Identify which cell holds the provided text, then report its (x, y) central coordinate. 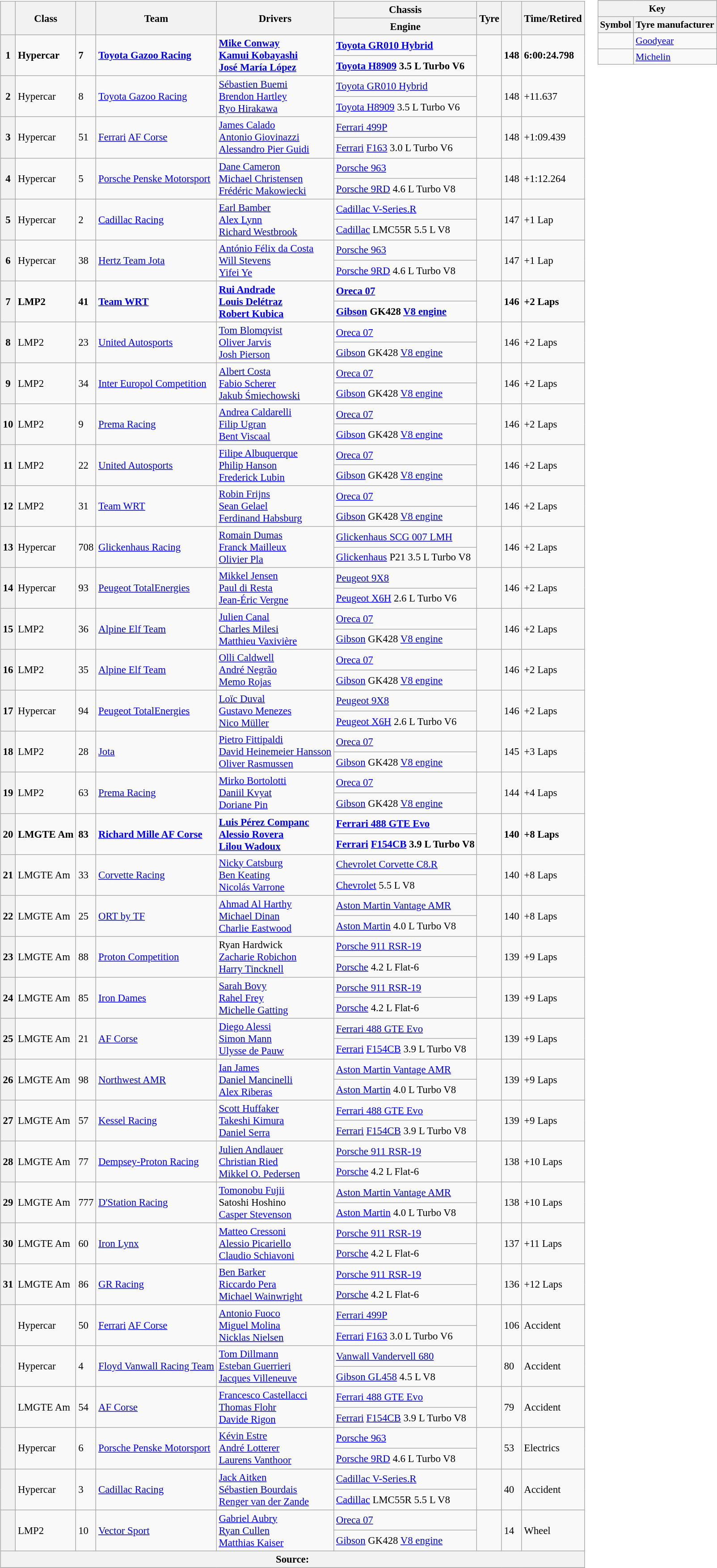
Nicky Catsburg Ben Keating Nicolás Varrone (275, 875)
Ben Barker Riccardo Pera Michael Wainwright (275, 1284)
Michelin (675, 57)
Tyre (489, 18)
Glickenhaus Racing (156, 547)
Northwest AMR (156, 1080)
Tyre manufacturer (675, 25)
+12 Laps (553, 1284)
Floyd Vanwall Racing Team (156, 1366)
Dane Cameron Michael Christensen Frédéric Makowiecki (275, 178)
Tom Dillmann Esteban Guerrieri Jacques Villeneuve (275, 1366)
Matteo Cressoni Alessio Picariello Claudio Schiavoni (275, 1243)
20 (8, 834)
Kévin Estre André Lotterer Laurens Vanthoor (275, 1448)
40 (511, 1489)
77 (86, 1161)
63 (86, 793)
Dempsey-Proton Racing (156, 1161)
Vanwall Vandervell 680 (405, 1356)
Chevrolet 5.5 L V8 (405, 885)
94 (86, 711)
Robin Frijns Sean Gelael Ferdinand Habsburg (275, 506)
708 (86, 547)
GR Racing (156, 1284)
Gabriel Aubry Ryan Cullen Matthias Kaiser (275, 1530)
93 (86, 588)
Drivers (275, 18)
Key (657, 9)
Chassis (405, 10)
29 (8, 1203)
Earl Bamber Alex Lynn Richard Westbrook (275, 220)
Ahmad Al Harthy Michael Dinan Charlie Eastwood (275, 916)
Engine (405, 27)
24 (8, 998)
Tom Blomqvist Oliver Jarvis Josh Pierson (275, 342)
Antonio Fuoco Miguel Molina Nicklas Nielsen (275, 1326)
80 (511, 1366)
106 (511, 1326)
Richard Mille AF Corse (156, 834)
Proton Competition (156, 957)
Kessel Racing (156, 1121)
Jack Aitken Sébastien Bourdais Renger van der Zande (275, 1489)
Iron Dames (156, 998)
Jota (156, 752)
53 (511, 1448)
16 (8, 670)
Albert Costa Fabio Scherer Jakub Śmiechowski (275, 383)
Diego Alessi Simon Mann Ulysse de Pauw (275, 1038)
Loïc Duval Gustavo Menezes Nico Müller (275, 711)
18 (8, 752)
30 (8, 1243)
27 (8, 1121)
145 (511, 752)
19 (8, 793)
34 (86, 383)
1 (8, 55)
Julien Canal Charles Milesi Matthieu Vaxivière (275, 629)
Glickenhaus SCG 007 LMH (405, 537)
Julien Andlauer Christian Ried Mikkel O. Pedersen (275, 1161)
Glickenhaus P21 3.5 L Turbo V8 (405, 557)
33 (86, 875)
Symbol (616, 25)
98 (86, 1080)
+4 Laps (553, 793)
36 (86, 629)
50 (86, 1326)
Tomonobu Fujii Satoshi Hoshino Casper Stevenson (275, 1203)
Mike Conway Kamui Kobayashi José María López (275, 55)
Sarah Bovy Rahel Frey Michelle Gatting (275, 998)
6:00:24.798 (553, 55)
26 (8, 1080)
35 (86, 670)
Romain Dumas Franck Mailleux Olivier Pla (275, 547)
83 (86, 834)
Team (156, 18)
60 (86, 1243)
13 (8, 547)
86 (86, 1284)
136 (511, 1284)
Mirko Bortolotti Daniil Kvyat Doriane Pin (275, 793)
Ian James Daniel Mancinelli Alex Riberas (275, 1080)
Source: (292, 1559)
777 (86, 1203)
Inter Europol Competition (156, 383)
41 (86, 301)
54 (86, 1407)
Pietro Fittipaldi David Heinemeier Hansson Oliver Rasmussen (275, 752)
Olli Caldwell André Negrão Memo Rojas (275, 670)
+11.637 (553, 97)
51 (86, 137)
Electrics (553, 1448)
79 (511, 1407)
Goodyear (675, 41)
D'Station Racing (156, 1203)
+1:12.264 (553, 178)
ORT by TF (156, 916)
+11 Laps (553, 1243)
11 (8, 465)
António Félix da Costa Will Stevens Yifei Ye (275, 260)
Ryan Hardwick Zacharie Robichon Harry Tincknell (275, 957)
+3 Laps (553, 752)
Mikkel Jensen Paul di Resta Jean-Éric Vergne (275, 588)
15 (8, 629)
Hertz Team Jota (156, 260)
+1:09.439 (553, 137)
James Calado Antonio Giovinazzi Alessandro Pier Guidi (275, 137)
Rui Andrade Louis Delétraz Robert Kubica (275, 301)
Sébastien Buemi Brendon Hartley Ryo Hirakawa (275, 97)
12 (8, 506)
Class (46, 18)
Gibson GL458 4.5 L V8 (405, 1377)
Chevrolet Corvette C8.R (405, 865)
17 (8, 711)
Luis Pérez Companc Alessio Rovera Lilou Wadoux (275, 834)
Filipe Albuquerque Philip Hanson Frederick Lubin (275, 465)
88 (86, 957)
Scott Huffaker Takeshi Kimura Daniel Serra (275, 1121)
Iron Lynx (156, 1243)
Corvette Racing (156, 875)
Francesco Castellacci Thomas Flohr Davide Rigon (275, 1407)
137 (511, 1243)
57 (86, 1121)
85 (86, 998)
Vector Sport (156, 1530)
144 (511, 793)
38 (86, 260)
Wheel (553, 1530)
Andrea Caldarelli Filip Ugran Bent Viscaal (275, 424)
Time/Retired (553, 18)
